Find where the given text appears and provide that cell's center as (x, y) coordinate. 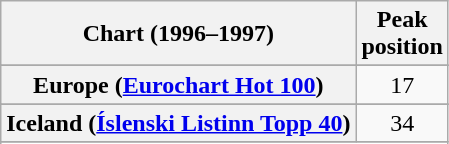
Chart (1996–1997) (178, 34)
Europe (Eurochart Hot 100) (178, 85)
Iceland (Íslenski Listinn Topp 40) (178, 123)
34 (402, 123)
Peakposition (402, 34)
17 (402, 85)
